Provide the (X, Y) coordinate of the cell's center where the given text is located.  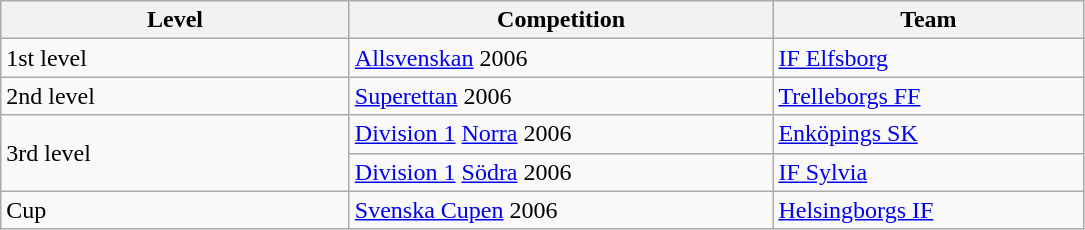
Team (928, 20)
Helsingborgs IF (928, 210)
Level (176, 20)
Superettan 2006 (561, 96)
IF Sylvia (928, 172)
2nd level (176, 96)
Cup (176, 210)
Svenska Cupen 2006 (561, 210)
IF Elfsborg (928, 58)
Enköpings SK (928, 134)
3rd level (176, 153)
Division 1 Södra 2006 (561, 172)
Division 1 Norra 2006 (561, 134)
1st level (176, 58)
Trelleborgs FF (928, 96)
Allsvenskan 2006 (561, 58)
Competition (561, 20)
